Find where the given text appears and provide that cell's center as [x, y] coordinate. 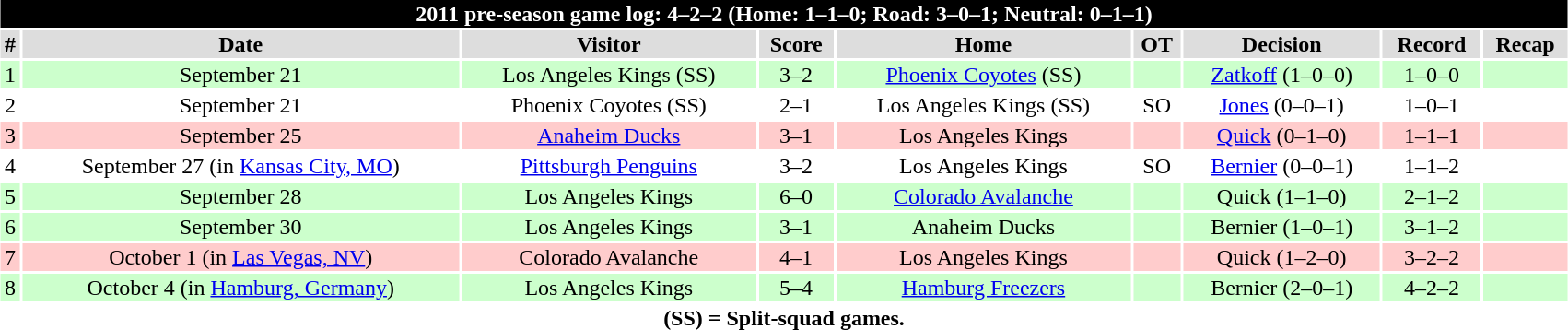
1–1–1 [1432, 136]
Quick (1–2–0) [1281, 257]
Recap [1526, 44]
September 25 [240, 136]
2–1–2 [1432, 196]
2 [10, 105]
8 [10, 288]
2011 pre-season game log: 4–2–2 (Home: 1–1–0; Road: 3–0–1; Neutral: 0–1–1) [784, 14]
# [10, 44]
4–1 [796, 257]
Hamburg Freezers [984, 288]
4 [10, 166]
Quick (0–1–0) [1281, 136]
Date [240, 44]
Zatkoff (1–0–0) [1281, 75]
3 [10, 136]
OT [1157, 44]
Record [1432, 44]
Score [796, 44]
Decision [1281, 44]
September 30 [240, 227]
Quick (1–1–0) [1281, 196]
1 [10, 75]
1–0–1 [1432, 105]
September 28 [240, 196]
October 1 (in Las Vegas, NV) [240, 257]
September 27 (in Kansas City, MO) [240, 166]
Jones (0–0–1) [1281, 105]
6–0 [796, 196]
1–1–2 [1432, 166]
6 [10, 227]
Bernier (2–0–1) [1281, 288]
Visitor [608, 44]
3–1–2 [1432, 227]
5 [10, 196]
Home [984, 44]
3–2–2 [1432, 257]
Bernier (0–0–1) [1281, 166]
Bernier (1–0–1) [1281, 227]
7 [10, 257]
October 4 (in Hamburg, Germany) [240, 288]
1–0–0 [1432, 75]
2–1 [796, 105]
4–2–2 [1432, 288]
5–4 [796, 288]
Pittsburgh Penguins [608, 166]
